For the text-containing cell, return its midpoint in (X, Y) coordinate format. 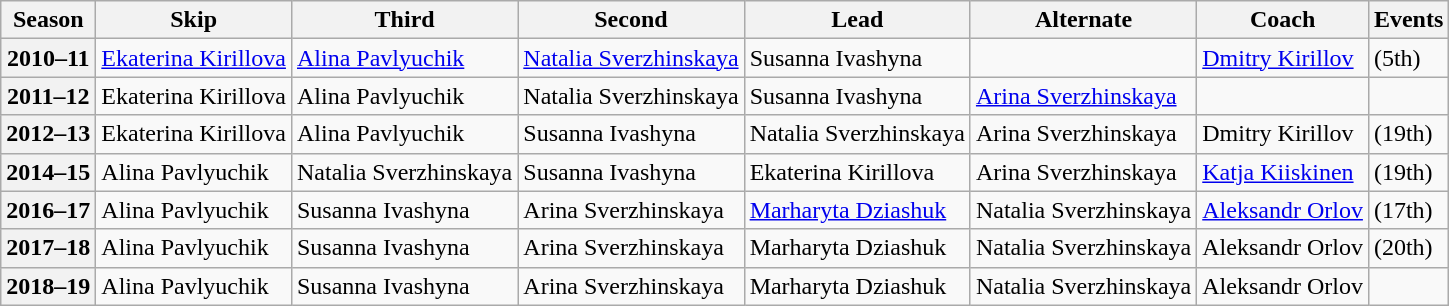
Third (404, 20)
Alternate (1083, 20)
(5th) (1408, 58)
Events (1408, 20)
2012–13 (48, 134)
2018–19 (48, 286)
2016–17 (48, 210)
Second (631, 20)
2011–12 (48, 96)
Katja Kiiskinen (1283, 172)
Lead (857, 20)
2014–15 (48, 172)
2010–11 (48, 58)
2017–18 (48, 248)
Season (48, 20)
Coach (1283, 20)
(17th) (1408, 210)
(20th) (1408, 248)
Skip (194, 20)
